Pinpoint the cell where the given text exists, returning its [x, y] midpoint coordinate. 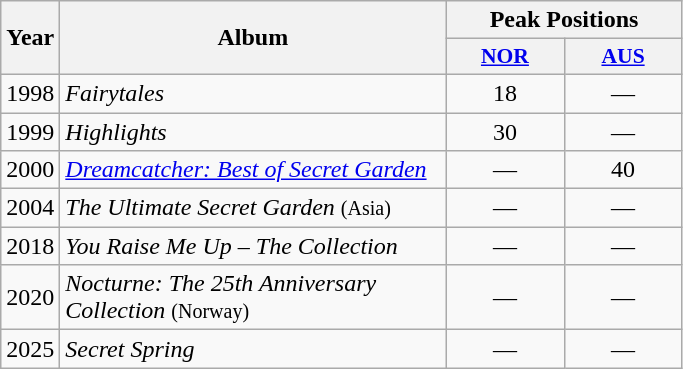
18 [505, 93]
NOR [505, 57]
2018 [30, 246]
2000 [30, 170]
1998 [30, 93]
Album [253, 38]
1999 [30, 131]
40 [623, 170]
Nocturne: The 25th Anniversary Collection (Norway) [253, 298]
The Ultimate Secret Garden (Asia) [253, 208]
AUS [623, 57]
2025 [30, 349]
2020 [30, 298]
Highlights [253, 131]
Dreamcatcher: Best of Secret Garden [253, 170]
Year [30, 38]
Fairytales [253, 93]
30 [505, 131]
You Raise Me Up – The Collection [253, 246]
2004 [30, 208]
Secret Spring [253, 349]
Peak Positions [564, 20]
